Return (X, Y) of the center of cell containing provided text 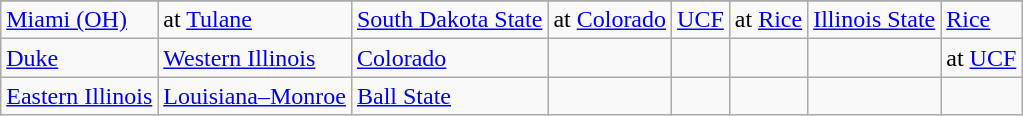
at Rice (768, 20)
South Dakota State (449, 20)
UCF (701, 20)
Miami (OH) (80, 20)
Duke (80, 58)
at Colorado (610, 20)
Louisiana–Monroe (255, 96)
at UCF (982, 58)
Western Illinois (255, 58)
Rice (982, 20)
Colorado (449, 58)
Eastern Illinois (80, 96)
Illinois State (874, 20)
at Tulane (255, 20)
Ball State (449, 96)
